Return the [x, y] coordinate for the center point of the cell that contains the specified text.  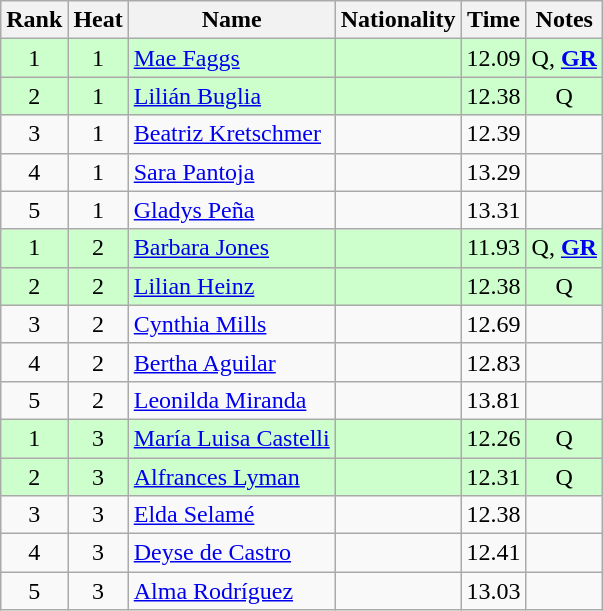
12.31 [494, 477]
13.29 [494, 172]
María Luisa Castelli [232, 438]
11.93 [494, 248]
12.39 [494, 134]
Barbara Jones [232, 248]
Cynthia Mills [232, 324]
Alma Rodríguez [232, 591]
13.31 [494, 210]
12.09 [494, 58]
Lilian Heinz [232, 286]
Beatriz Kretschmer [232, 134]
Leonilda Miranda [232, 400]
12.69 [494, 324]
Deyse de Castro [232, 553]
Gladys Peña [232, 210]
12.41 [494, 553]
12.26 [494, 438]
Lilián Buglia [232, 96]
13.03 [494, 591]
Notes [564, 20]
Bertha Aguilar [232, 362]
13.81 [494, 400]
12.83 [494, 362]
Name [232, 20]
Time [494, 20]
Mae Faggs [232, 58]
Heat [98, 20]
Nationality [398, 20]
Elda Selamé [232, 515]
Rank [34, 20]
Alfrances Lyman [232, 477]
Sara Pantoja [232, 172]
